Search for the cell housing the specified text and yield its [x, y] center coordinate. 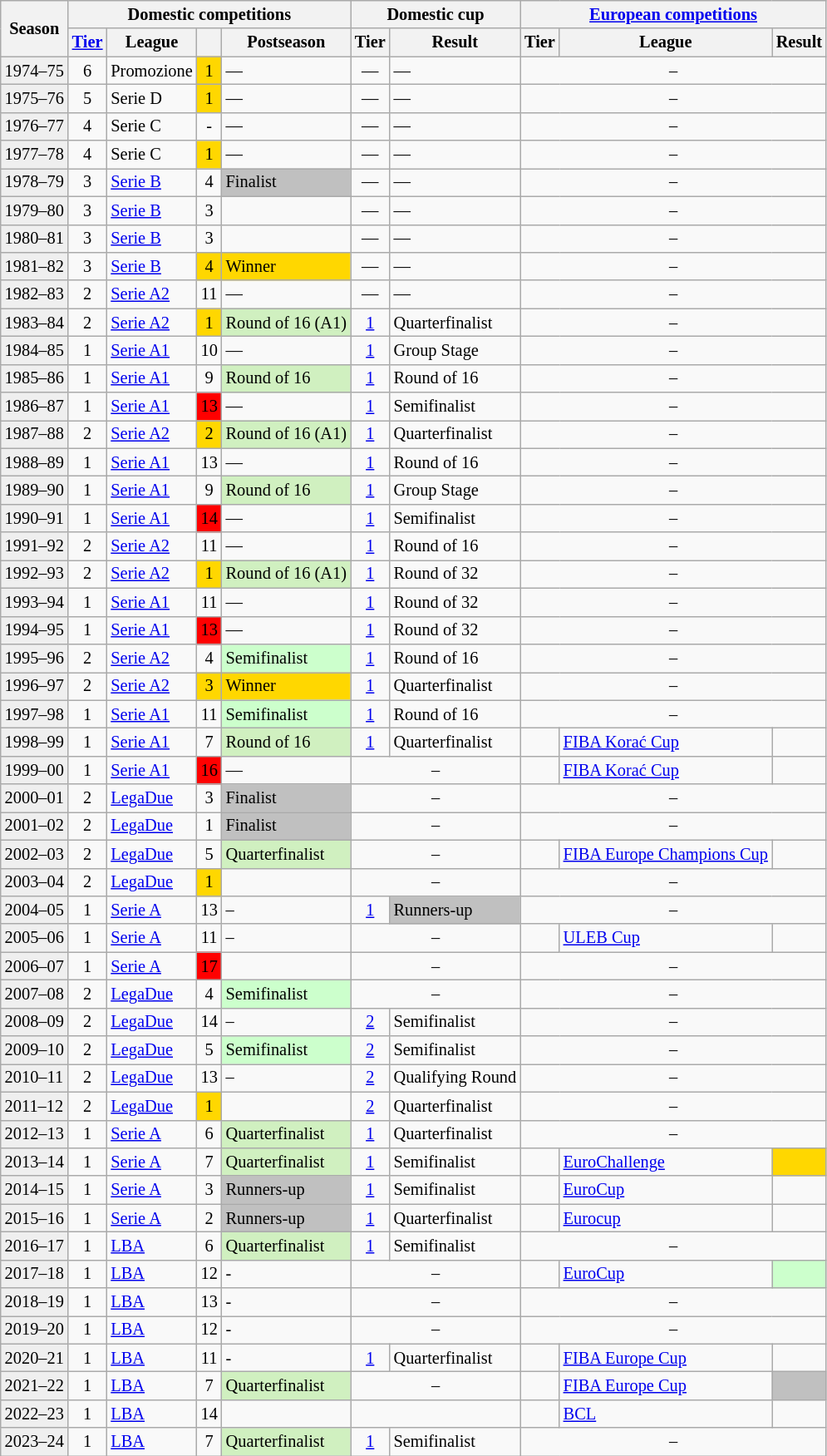
1983–84 [35, 323]
1993–94 [35, 602]
Serie D [151, 98]
1980–81 [35, 239]
2022–23 [35, 1414]
2016–17 [35, 1246]
2013–14 [35, 1162]
2014–15 [35, 1190]
1976–77 [35, 126]
1997–98 [35, 714]
2012–13 [35, 1134]
2021–22 [35, 1386]
Season [35, 28]
2011–12 [35, 1106]
1982–83 [35, 294]
1996–97 [35, 686]
1984–85 [35, 350]
1995–96 [35, 658]
1974–75 [35, 71]
1979–80 [35, 210]
ULEB Cup [666, 938]
2004–05 [35, 910]
2000–01 [35, 798]
10 [209, 350]
17 [209, 966]
16 [209, 770]
2017–18 [35, 1274]
Eurocup [666, 1218]
2010–11 [35, 1078]
2023–24 [35, 1442]
2006–07 [35, 966]
2015–16 [35, 1218]
2007–08 [35, 994]
2019–20 [35, 1330]
2003–04 [35, 882]
1977–78 [35, 155]
Domestic competitions [209, 14]
1990–91 [35, 518]
1981–82 [35, 266]
1978–79 [35, 182]
2008–09 [35, 1022]
EuroChallenge [666, 1162]
1975–76 [35, 98]
1994–95 [35, 630]
Domestic cup [436, 14]
FIBA Europe Champions Cup [666, 854]
2018–19 [35, 1302]
2009–10 [35, 1050]
Postseason [286, 42]
European competitions [673, 14]
1992–93 [35, 574]
1999–00 [35, 770]
2005–06 [35, 938]
1989–90 [35, 490]
2001–02 [35, 826]
1991–92 [35, 546]
2020–21 [35, 1358]
1987–88 [35, 434]
1988–89 [35, 462]
BCL [666, 1414]
1986–87 [35, 407]
1998–99 [35, 742]
2002–03 [35, 854]
Promozione [151, 71]
1985–86 [35, 378]
Qualifying Round [455, 1078]
